Locate the cell with the specified text and output its (X, Y) center coordinate. 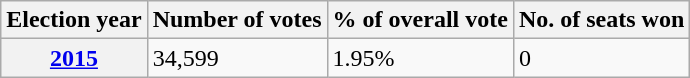
34,599 (237, 58)
Election year (74, 20)
Number of votes (237, 20)
2015 (74, 58)
% of overall vote (420, 20)
0 (601, 58)
1.95% (420, 58)
No. of seats won (601, 20)
